Extract the [X, Y] coordinate from the center of the cell holding the provided text.  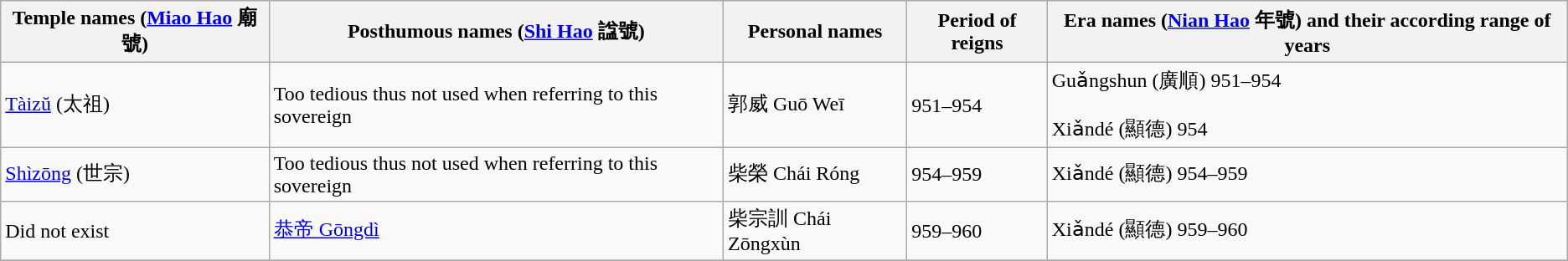
Posthumous names (Shi Hao 諡號) [496, 32]
Personal names [814, 32]
Temple names (Miao Hao 廟號) [135, 32]
959–960 [977, 231]
Shìzōng (世宗) [135, 174]
恭帝 Gōngdì [496, 231]
951–954 [977, 105]
Tàizŭ (太祖) [135, 105]
954–959 [977, 174]
Era names (Nian Hao 年號) and their according range of years [1307, 32]
Xiǎndé (顯德) 954–959 [1307, 174]
柴宗訓 Chái Zōngxùn [814, 231]
Period of reigns [977, 32]
柴榮 Chái Róng [814, 174]
Did not exist [135, 231]
Xiǎndé (顯德) 959–960 [1307, 231]
Guǎngshun (廣順) 951–954Xiǎndé (顯德) 954 [1307, 105]
郭威 Guō Weī [814, 105]
